Capture the cell that displays the provided text and extract its [x, y] central coordinate. 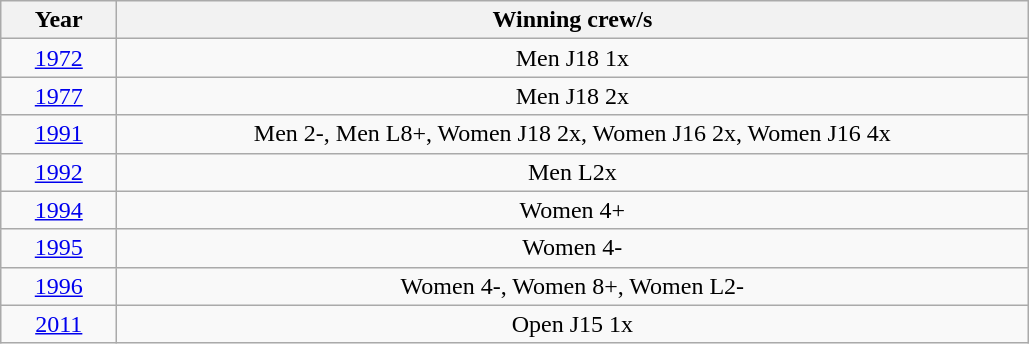
Men L2x [572, 172]
Women 4+ [572, 210]
1977 [59, 96]
Men J18 1x [572, 58]
1996 [59, 286]
1994 [59, 210]
2011 [59, 324]
Women 4- [572, 248]
Open J15 1x [572, 324]
Year [59, 20]
1991 [59, 134]
1972 [59, 58]
Winning crew/s [572, 20]
1992 [59, 172]
Women 4-, Women 8+, Women L2- [572, 286]
1995 [59, 248]
Men 2-, Men L8+, Women J18 2x, Women J16 2x, Women J16 4x [572, 134]
Men J18 2x [572, 96]
